Identify which cell holds the provided text, then report its [X, Y] central coordinate. 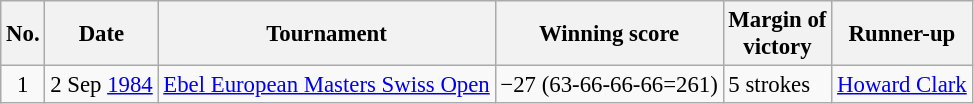
Date [102, 34]
1 [23, 85]
No. [23, 34]
Ebel European Masters Swiss Open [326, 85]
Margin ofvictory [778, 34]
Winning score [609, 34]
5 strokes [778, 85]
Howard Clark [902, 85]
Tournament [326, 34]
2 Sep 1984 [102, 85]
Runner-up [902, 34]
−27 (63-66-66-66=261) [609, 85]
